Detect which cell encompasses the target text, then output its [X, Y] center coordinate. 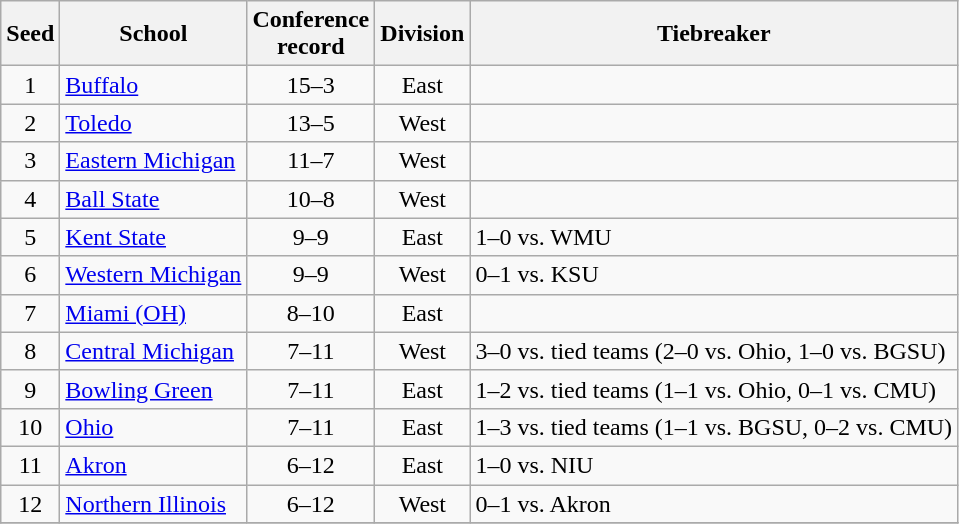
11–7 [311, 161]
Ball State [154, 199]
1–0 vs. NIU [714, 465]
5 [30, 237]
Eastern Michigan [154, 161]
Bowling Green [154, 389]
Toledo [154, 123]
Akron [154, 465]
11 [30, 465]
2 [30, 123]
Central Michigan [154, 351]
9 [30, 389]
7 [30, 313]
0–1 vs. KSU [714, 275]
10 [30, 427]
1–0 vs. WMU [714, 237]
8–10 [311, 313]
3 [30, 161]
13–5 [311, 123]
Buffalo [154, 85]
Northern Illinois [154, 503]
School [154, 34]
3–0 vs. tied teams (2–0 vs. Ohio, 1–0 vs. BGSU) [714, 351]
6 [30, 275]
Seed [30, 34]
12 [30, 503]
4 [30, 199]
Ohio [154, 427]
Western Michigan [154, 275]
1–2 vs. tied teams (1–1 vs. Ohio, 0–1 vs. CMU) [714, 389]
1–3 vs. tied teams (1–1 vs. BGSU, 0–2 vs. CMU) [714, 427]
1 [30, 85]
8 [30, 351]
10–8 [311, 199]
Miami (OH) [154, 313]
Kent State [154, 237]
Conferencerecord [311, 34]
0–1 vs. Akron [714, 503]
Division [422, 34]
15–3 [311, 85]
Tiebreaker [714, 34]
